Pinpoint the cell where the given text exists, returning its [X, Y] midpoint coordinate. 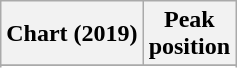
Peakposition [189, 34]
Chart (2019) [72, 34]
